Scan for the cell matching the given text and deliver its [X, Y] coordinate at center. 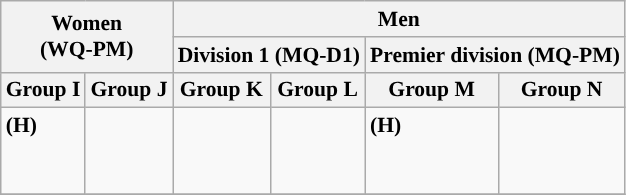
Division 1 (MQ-D1) [269, 55]
Group J [128, 90]
Group I [44, 90]
Group M [432, 90]
Women(WQ-PM) [87, 36]
Group K [222, 90]
Men [399, 19]
Group L [318, 90]
Group N [562, 90]
Premier division (MQ-PM) [495, 55]
